Pinpoint the cell where the given text exists, returning its (x, y) midpoint coordinate. 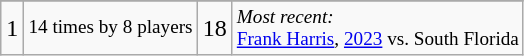
Most recent:Frank Harris, 2023 vs. South Florida (378, 28)
14 times by 8 players (110, 28)
1 (12, 28)
18 (214, 28)
